Locate the cell with the specified text and output its (X, Y) center coordinate. 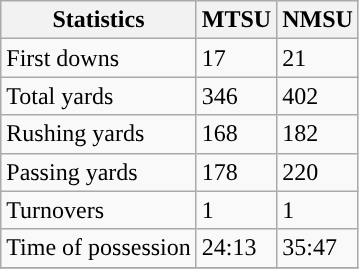
Total yards (99, 96)
MTSU (236, 20)
Rushing yards (99, 134)
Statistics (99, 20)
NMSU (318, 20)
First downs (99, 58)
220 (318, 172)
Passing yards (99, 172)
17 (236, 58)
24:13 (236, 248)
402 (318, 96)
178 (236, 172)
21 (318, 58)
168 (236, 134)
Turnovers (99, 210)
Time of possession (99, 248)
35:47 (318, 248)
182 (318, 134)
346 (236, 96)
